Identify which cell holds the provided text, then report its [x, y] central coordinate. 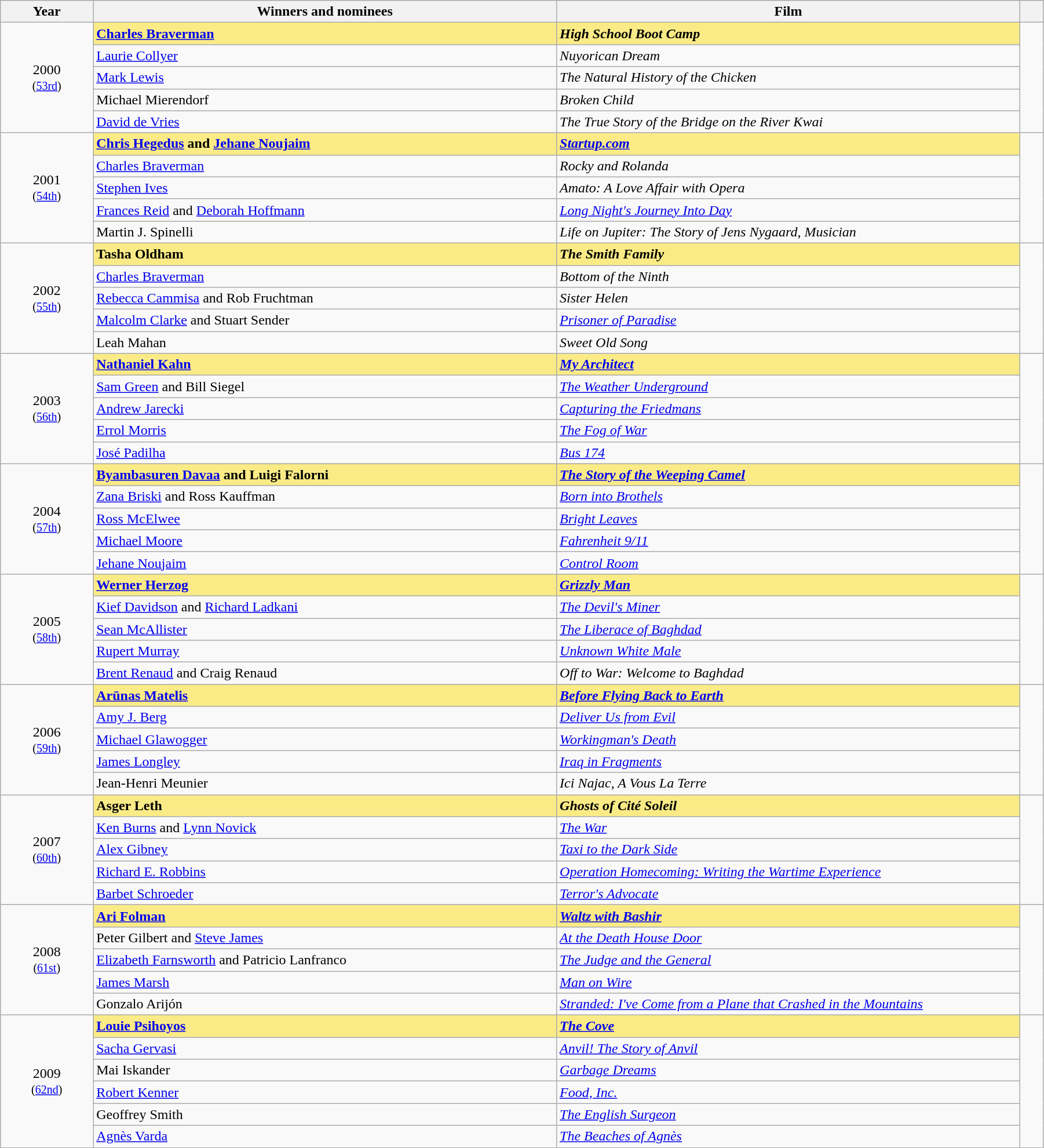
Ken Burns and Lynn Novick [325, 828]
The Beaches of Agnès [789, 1136]
Geoffrey Smith [325, 1114]
The Natural History of the Chicken [789, 78]
2001(54th) [47, 188]
Winners and nominees [325, 12]
High School Boot Camp [789, 34]
David de Vries [325, 122]
2009(62nd) [47, 1081]
Garbage Dreams [789, 1070]
Anvil! The Story of Anvil [789, 1048]
Ici Najac, A Vous La Terre [789, 783]
Byambasuren Davaa and Luigi Falorni [325, 475]
José Padilha [325, 453]
Michael Glawogger [325, 739]
Elizabeth Farnsworth and Patricio Lanfranco [325, 960]
The Weather Underground [789, 387]
Malcolm Clarke and Stuart Sender [325, 320]
Born into Brothels [789, 497]
2002(55th) [47, 298]
Sam Green and Bill Siegel [325, 387]
The Devil's Miner [789, 607]
Food, Inc. [789, 1092]
Nathaniel Kahn [325, 365]
2004(57th) [47, 519]
Werner Herzog [325, 585]
Mai Iskander [325, 1070]
Chris Hegedus and Jehane Noujaim [325, 144]
The Story of the Weeping Camel [789, 475]
Bright Leaves [789, 519]
Capturing the Friedmans [789, 409]
Prisoner of Paradise [789, 320]
Grizzly Man [789, 585]
At the Death House Door [789, 938]
Tasha Oldham [325, 254]
Year [47, 12]
Richard E. Robbins [325, 872]
The Liberace of Baghdad [789, 629]
The Smith Family [789, 254]
Agnès Varda [325, 1136]
Michael Mierendorf [325, 100]
Arūnas Matelis [325, 695]
Martin J. Spinelli [325, 232]
Brent Renaud and Craig Renaud [325, 673]
Off to War: Welcome to Baghdad [789, 673]
Broken Child [789, 100]
Amato: A Love Affair with Opera [789, 188]
Errol Morris [325, 431]
Sacha Gervasi [325, 1048]
Fahrenheit 9/11 [789, 541]
Sister Helen [789, 298]
James Marsh [325, 982]
Asger Leth [325, 806]
Rocky and Rolanda [789, 166]
Amy J. Berg [325, 717]
Frances Reid and Deborah Hoffmann [325, 210]
Unknown White Male [789, 651]
Rupert Murray [325, 651]
Operation Homecoming: Writing the Wartime Experience [789, 872]
The Cove [789, 1026]
Louie Psihoyos [325, 1026]
2008(61st) [47, 960]
Stranded: I've Come from a Plane that Crashed in the Mountains [789, 1004]
Life on Jupiter: The Story of Jens Nygaard, Musician [789, 232]
Taxi to the Dark Side [789, 850]
Leah Mahan [325, 342]
Bus 174 [789, 453]
Workingman's Death [789, 739]
Long Night's Journey Into Day [789, 210]
The Judge and the General [789, 960]
James Longley [325, 761]
Terror's Advocate [789, 894]
Waltz with Bashir [789, 916]
Laurie Collyer [325, 56]
Mark Lewis [325, 78]
2000(53rd) [47, 78]
The Fog of War [789, 431]
Robert Kenner [325, 1092]
Andrew Jarecki [325, 409]
Kief Davidson and Richard Ladkani [325, 607]
The War [789, 828]
The English Surgeon [789, 1114]
Rebecca Cammisa and Rob Fruchtman [325, 298]
Iraq in Fragments [789, 761]
The True Story of the Bridge on the River Kwai [789, 122]
Barbet Schroeder [325, 894]
My Architect [789, 365]
2003(56th) [47, 409]
Startup.com [789, 144]
Man on Wire [789, 982]
Bottom of the Ninth [789, 276]
Zana Briski and Ross Kauffman [325, 497]
Deliver Us from Evil [789, 717]
2007(60th) [47, 850]
Gonzalo Arijón [325, 1004]
Jehane Noujaim [325, 563]
Ghosts of Cité Soleil [789, 806]
Jean-Henri Meunier [325, 783]
2005(58th) [47, 629]
Nuyorican Dream [789, 56]
Stephen Ives [325, 188]
Peter Gilbert and Steve James [325, 938]
Michael Moore [325, 541]
Alex Gibney [325, 850]
Control Room [789, 563]
Sean McAllister [325, 629]
2006(59th) [47, 739]
Sweet Old Song [789, 342]
Ari Folman [325, 916]
Ross McElwee [325, 519]
Before Flying Back to Earth [789, 695]
Film [789, 12]
